Determine the (X, Y) coordinate at the center of the cell enclosing the given text.  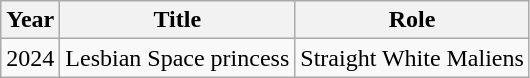
Year (30, 20)
Lesbian Space princess (178, 58)
Straight White Maliens (412, 58)
Title (178, 20)
Role (412, 20)
2024 (30, 58)
